Determine the [X, Y] coordinate at the center of the cell enclosing the given text.  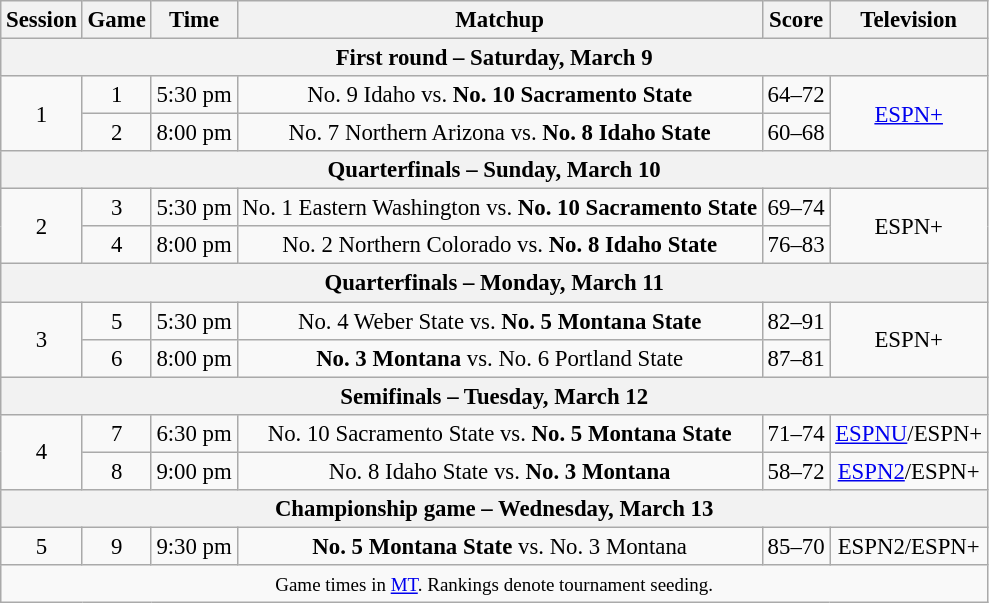
No. 4 Weber State vs. No. 5 Montana State [500, 321]
Television [909, 20]
Championship game – Wednesday, March 13 [494, 509]
71–74 [796, 433]
69–74 [796, 208]
9:00 pm [194, 471]
9:30 pm [194, 546]
Quarterfinals – Monday, March 11 [494, 283]
Time [194, 20]
No. 9 Idaho vs. No. 10 Sacramento State [500, 95]
Matchup [500, 20]
64–72 [796, 95]
No. 7 Northern Arizona vs. No. 8 Idaho State [500, 133]
No. 8 Idaho State vs. No. 3 Montana [500, 471]
No. 3 Montana vs. No. 6 Portland State [500, 358]
6:30 pm [194, 433]
76–83 [796, 245]
ESPNU/ESPN+ [909, 433]
No. 2 Northern Colorado vs. No. 8 Idaho State [500, 245]
8 [116, 471]
No. 10 Sacramento State vs. No. 5 Montana State [500, 433]
First round – Saturday, March 9 [494, 58]
Session [42, 20]
82–91 [796, 321]
No. 5 Montana State vs. No. 3 Montana [500, 546]
Game times in MT. Rankings denote tournament seeding. [494, 584]
7 [116, 433]
Semifinals – Tuesday, March 12 [494, 396]
9 [116, 546]
Game [116, 20]
Score [796, 20]
6 [116, 358]
85–70 [796, 546]
Quarterfinals – Sunday, March 10 [494, 170]
87–81 [796, 358]
No. 1 Eastern Washington vs. No. 10 Sacramento State [500, 208]
58–72 [796, 471]
60–68 [796, 133]
